Pinpoint the cell where the given text exists, returning its [x, y] midpoint coordinate. 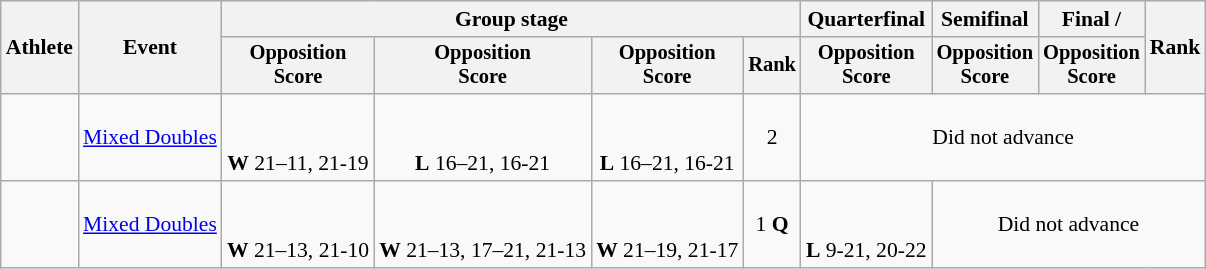
Quarterfinal [866, 19]
Athlete [40, 48]
2 [772, 138]
W 21–13, 21-10 [298, 224]
Semifinal [986, 19]
W 21–11, 21-19 [298, 138]
1 Q [772, 224]
L 9-21, 20-22 [866, 224]
Group stage [512, 19]
Final / [1092, 19]
Event [150, 48]
W 21–13, 17–21, 21-13 [482, 224]
W 21–19, 21-17 [667, 224]
